Scan for the cell matching the given text and deliver its [x, y] coordinate at center. 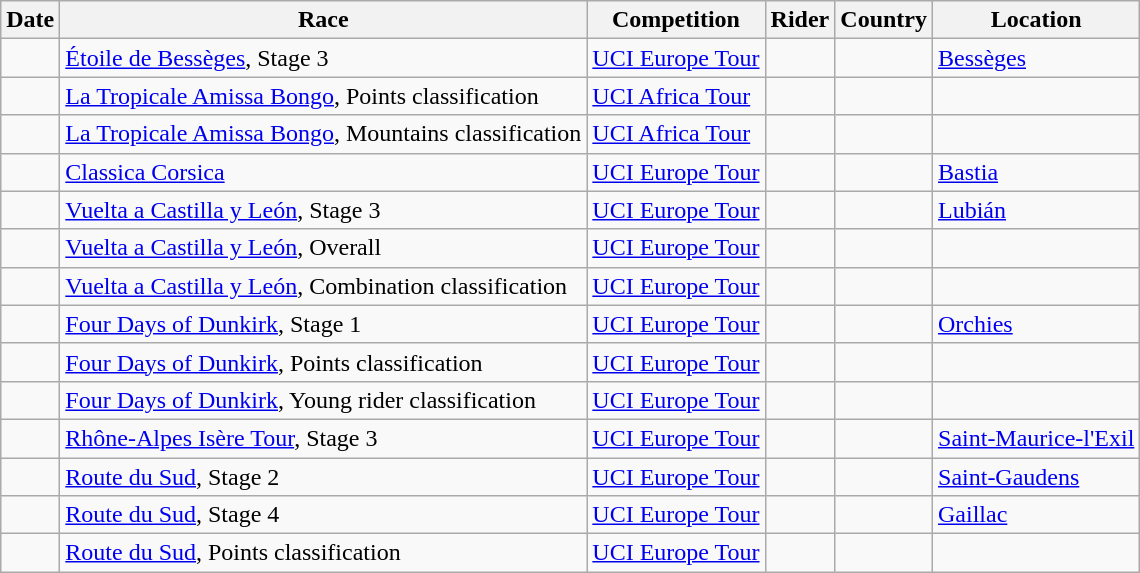
Saint-Gaudens [1036, 477]
Route du Sud, Stage 4 [324, 515]
Four Days of Dunkirk, Stage 1 [324, 324]
Four Days of Dunkirk, Points classification [324, 362]
Étoile de Bessèges, Stage 3 [324, 58]
Gaillac [1036, 515]
La Tropicale Amissa Bongo, Points classification [324, 96]
Date [30, 20]
Race [324, 20]
Orchies [1036, 324]
Competition [676, 20]
Route du Sud, Points classification [324, 553]
Vuelta a Castilla y León, Overall [324, 248]
Vuelta a Castilla y León, Stage 3 [324, 210]
Location [1036, 20]
Lubián [1036, 210]
La Tropicale Amissa Bongo, Mountains classification [324, 134]
Route du Sud, Stage 2 [324, 477]
Four Days of Dunkirk, Young rider classification [324, 400]
Saint-Maurice-l'Exil [1036, 438]
Bastia [1036, 172]
Bessèges [1036, 58]
Vuelta a Castilla y León, Combination classification [324, 286]
Rider [800, 20]
Classica Corsica [324, 172]
Country [884, 20]
Rhône-Alpes Isère Tour, Stage 3 [324, 438]
